Pinpoint the cell where the given text exists, returning its (x, y) midpoint coordinate. 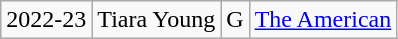
Tiara Young (156, 20)
The American (323, 20)
G (235, 20)
2022-23 (46, 20)
